Scan for the cell matching the given text and deliver its [X, Y] coordinate at center. 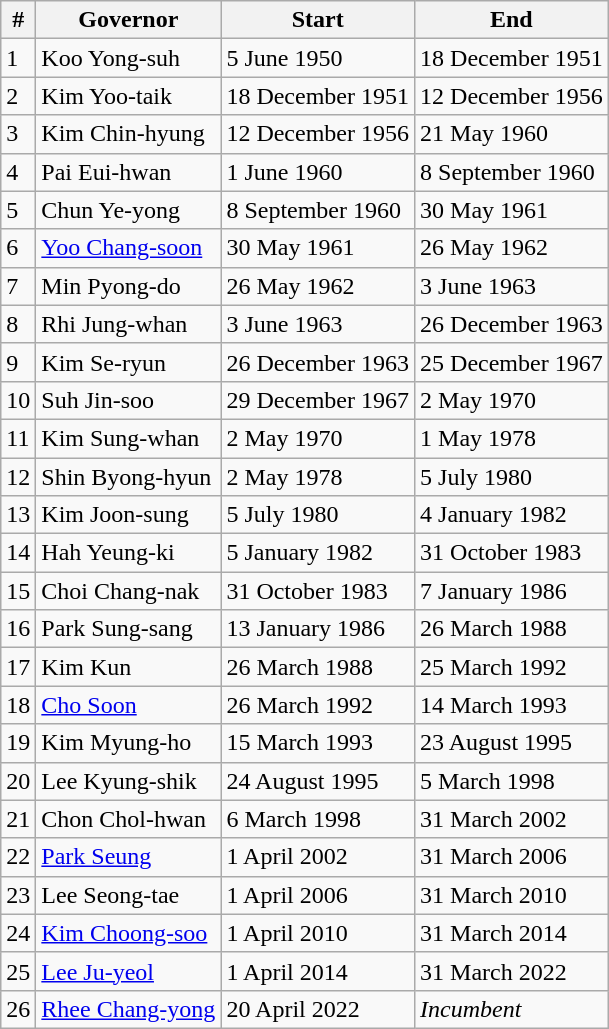
Start [318, 20]
25 December 1967 [512, 362]
23 [18, 895]
Kim Se-ryun [128, 362]
Shin Byong-hyun [128, 477]
Kim Kun [128, 667]
2 [18, 96]
5 March 1998 [512, 781]
Kim Joon-sung [128, 515]
16 [18, 629]
21 May 1960 [512, 134]
24 August 1995 [318, 781]
Min Pyong-do [128, 286]
1 April 2010 [318, 933]
Yoo Chang-soon [128, 248]
Lee Kyung-shik [128, 781]
Choi Chang-nak [128, 591]
Rhi Jung-whan [128, 324]
Suh Jin-soo [128, 400]
1 April 2002 [318, 857]
10 [18, 400]
Chun Ye-yong [128, 210]
Kim Myung-ho [128, 743]
25 [18, 971]
2 May 1978 [318, 477]
1 May 1978 [512, 438]
15 March 1993 [318, 743]
23 August 1995 [512, 743]
14 March 1993 [512, 705]
Kim Yoo-taik [128, 96]
1 April 2006 [318, 895]
End [512, 20]
1 April 2014 [318, 971]
11 [18, 438]
19 [18, 743]
13 January 1986 [318, 629]
31 March 2014 [512, 933]
8 [18, 324]
Kim Sung-whan [128, 438]
5 [18, 210]
3 [18, 134]
31 March 2006 [512, 857]
Kim Chin-hyung [128, 134]
6 [18, 248]
25 March 1992 [512, 667]
31 March 2010 [512, 895]
31 March 2022 [512, 971]
Lee Ju-yeol [128, 971]
14 [18, 553]
31 March 2002 [512, 819]
15 [18, 591]
24 [18, 933]
18 [18, 705]
20 [18, 781]
Chon Chol-hwan [128, 819]
Koo Yong-suh [128, 58]
1 June 1960 [318, 172]
Incumbent [512, 1009]
26 [18, 1009]
6 March 1998 [318, 819]
9 [18, 362]
Pai Eui-hwan [128, 172]
17 [18, 667]
4 January 1982 [512, 515]
1 [18, 58]
7 [18, 286]
Cho Soon [128, 705]
20 April 2022 [318, 1009]
Rhee Chang-yong [128, 1009]
29 December 1967 [318, 400]
21 [18, 819]
# [18, 20]
26 March 1992 [318, 705]
13 [18, 515]
7 January 1986 [512, 591]
Park Seung [128, 857]
Governor [128, 20]
Kim Choong-soo [128, 933]
22 [18, 857]
Park Sung-sang [128, 629]
4 [18, 172]
Hah Yeung-ki [128, 553]
5 January 1982 [318, 553]
5 June 1950 [318, 58]
12 [18, 477]
Lee Seong-tae [128, 895]
